Capture the cell that displays the provided text and extract its [x, y] central coordinate. 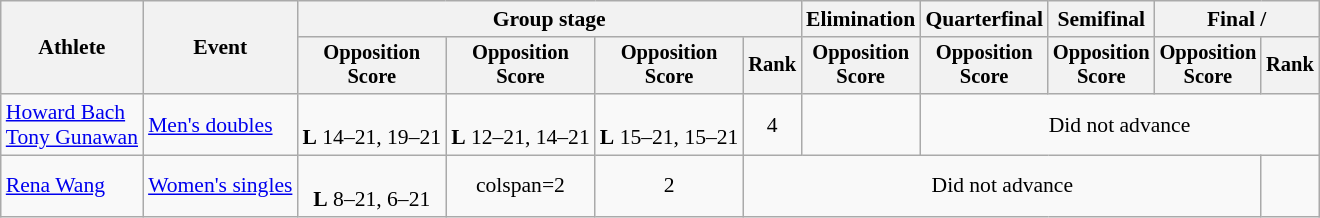
Quarterfinal [984, 19]
L 14–21, 19–21 [372, 124]
Final / [1237, 19]
L 12–21, 14–21 [520, 124]
Howard BachTony Gunawan [72, 124]
2 [670, 186]
Rena Wang [72, 186]
Athlete [72, 48]
Elimination [860, 19]
4 [772, 124]
L 15–21, 15–21 [670, 124]
L 8–21, 6–21 [372, 186]
Women's singles [220, 186]
Group stage [549, 19]
Event [220, 48]
Semifinal [1102, 19]
colspan=2 [520, 186]
Men's doubles [220, 124]
